Output the (x, y) coordinate of the center of the cell containing the given text.  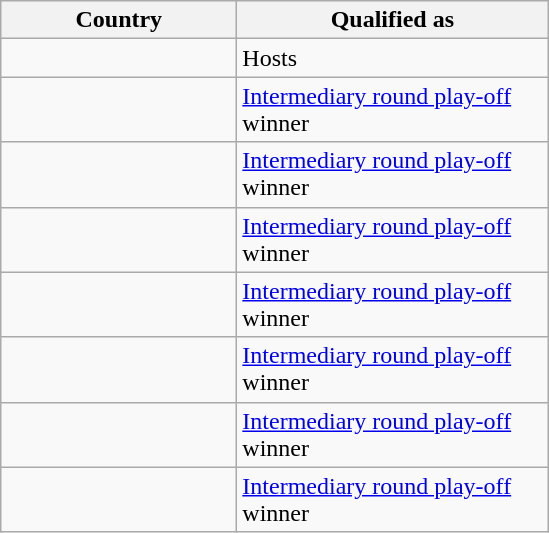
Qualified as (392, 20)
Hosts (392, 58)
Country (119, 20)
